Search for the cell housing the specified text and yield its [X, Y] center coordinate. 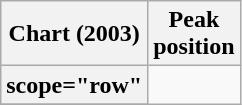
scope="row" [74, 85]
Peakposition [194, 34]
Chart (2003) [74, 34]
